Pinpoint the cell where the given text exists, returning its [X, Y] midpoint coordinate. 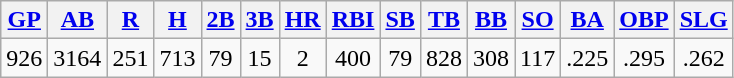
R [130, 20]
308 [490, 58]
HR [302, 20]
RBI [353, 20]
H [178, 20]
15 [260, 58]
400 [353, 58]
BA [588, 20]
OBP [644, 20]
828 [444, 58]
.225 [588, 58]
SB [400, 20]
926 [24, 58]
BB [490, 20]
.295 [644, 58]
SO [537, 20]
251 [130, 58]
SLG [704, 20]
AB [78, 20]
3164 [78, 58]
3B [260, 20]
2B [220, 20]
.262 [704, 58]
713 [178, 58]
TB [444, 20]
2 [302, 58]
117 [537, 58]
GP [24, 20]
